Pinpoint the cell where the given text exists, returning its (X, Y) midpoint coordinate. 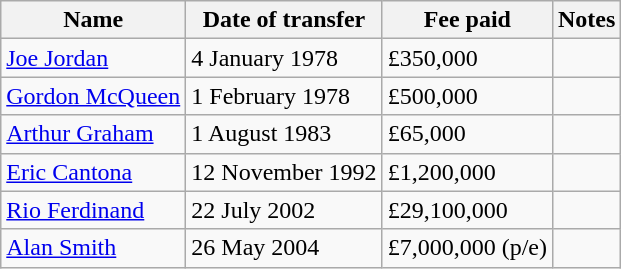
£65,000 (467, 134)
Fee paid (467, 20)
Alan Smith (94, 248)
£350,000 (467, 58)
Arthur Graham (94, 134)
22 July 2002 (284, 210)
£29,100,000 (467, 210)
Joe Jordan (94, 58)
26 May 2004 (284, 248)
1 August 1983 (284, 134)
£1,200,000 (467, 172)
£7,000,000 (p/e) (467, 248)
1 February 1978 (284, 96)
Date of transfer (284, 20)
Notes (586, 20)
£500,000 (467, 96)
Name (94, 20)
Rio Ferdinand (94, 210)
4 January 1978 (284, 58)
12 November 1992 (284, 172)
Gordon McQueen (94, 96)
Eric Cantona (94, 172)
